Identify which cell holds the provided text, then report its (x, y) central coordinate. 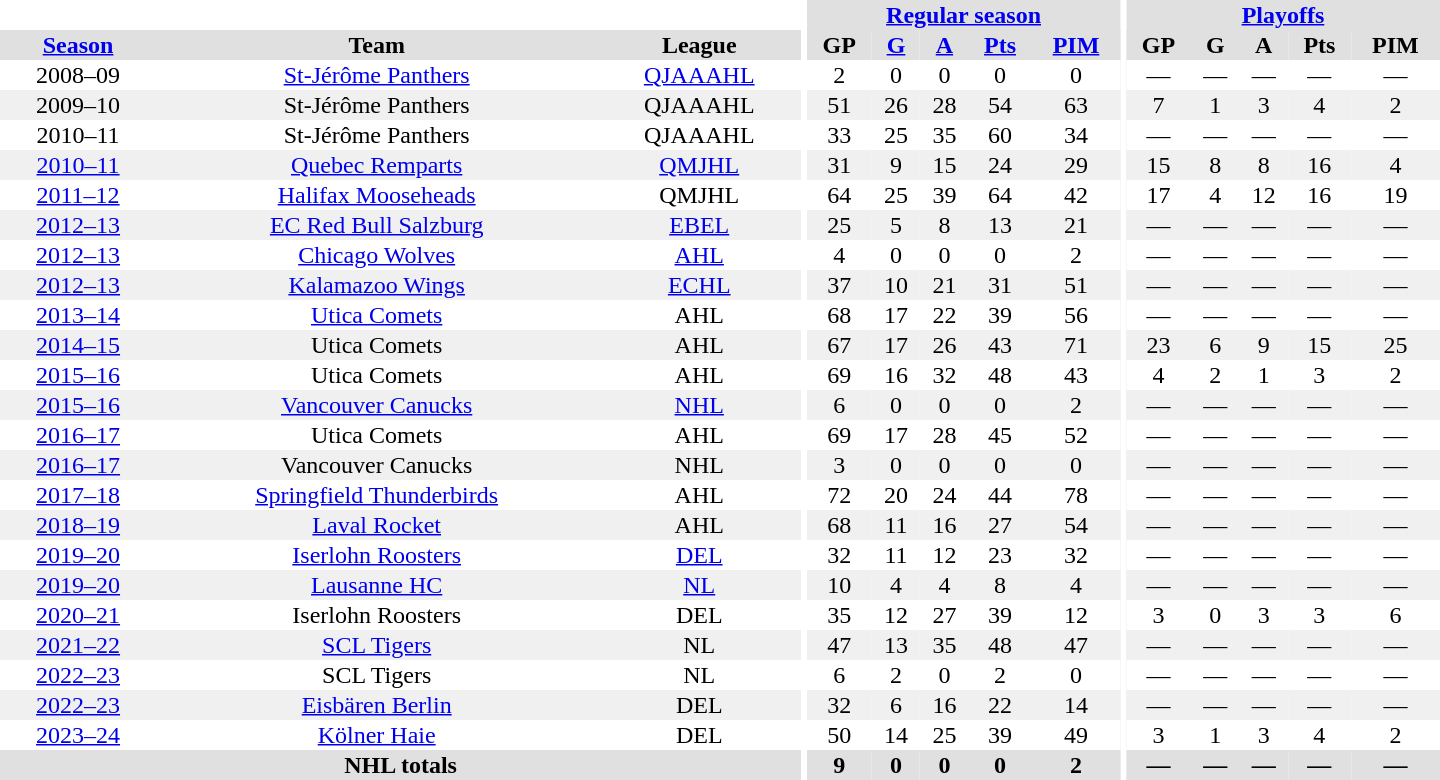
67 (840, 345)
Chicago Wolves (376, 255)
ECHL (699, 285)
Eisbären Berlin (376, 705)
2017–18 (78, 495)
37 (840, 285)
60 (1000, 135)
Laval Rocket (376, 525)
EBEL (699, 225)
49 (1076, 735)
2023–24 (78, 735)
2018–19 (78, 525)
5 (896, 225)
2009–10 (78, 105)
45 (1000, 435)
50 (840, 735)
72 (840, 495)
Team (376, 45)
Season (78, 45)
42 (1076, 195)
Halifax Mooseheads (376, 195)
2014–15 (78, 345)
Springfield Thunderbirds (376, 495)
NHL totals (400, 765)
2013–14 (78, 315)
34 (1076, 135)
Kalamazoo Wings (376, 285)
44 (1000, 495)
2008–09 (78, 75)
63 (1076, 105)
EC Red Bull Salzburg (376, 225)
7 (1158, 105)
League (699, 45)
78 (1076, 495)
33 (840, 135)
Playoffs (1283, 15)
20 (896, 495)
2021–22 (78, 645)
71 (1076, 345)
2011–12 (78, 195)
19 (1396, 195)
Lausanne HC (376, 585)
52 (1076, 435)
Regular season (964, 15)
Kölner Haie (376, 735)
56 (1076, 315)
Quebec Remparts (376, 165)
2020–21 (78, 615)
29 (1076, 165)
